Find where the given text appears and provide that cell's center as (X, Y) coordinate. 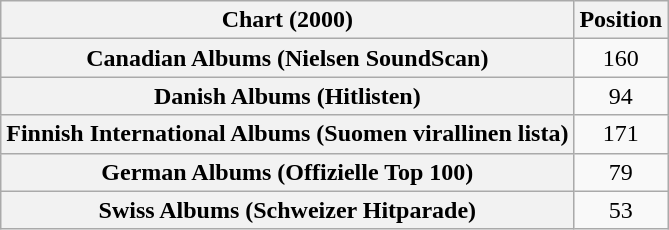
160 (621, 58)
Chart (2000) (288, 20)
Finnish International Albums (Suomen virallinen lista) (288, 134)
Position (621, 20)
53 (621, 210)
79 (621, 172)
94 (621, 96)
Canadian Albums (Nielsen SoundScan) (288, 58)
171 (621, 134)
Danish Albums (Hitlisten) (288, 96)
German Albums (Offizielle Top 100) (288, 172)
Swiss Albums (Schweizer Hitparade) (288, 210)
